Determine the [x, y] coordinate at the center of the cell enclosing the given text.  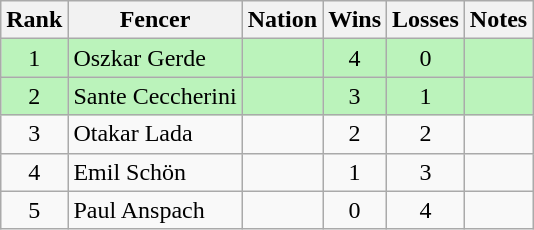
Paul Anspach [155, 210]
Losses [426, 20]
Nation [282, 20]
5 [34, 210]
Rank [34, 20]
Oszkar Gerde [155, 58]
Emil Schön [155, 172]
Sante Ceccherini [155, 96]
Wins [355, 20]
Otakar Lada [155, 134]
Fencer [155, 20]
Notes [498, 20]
